Return the [X, Y] coordinate for the center point of the cell that contains the specified text.  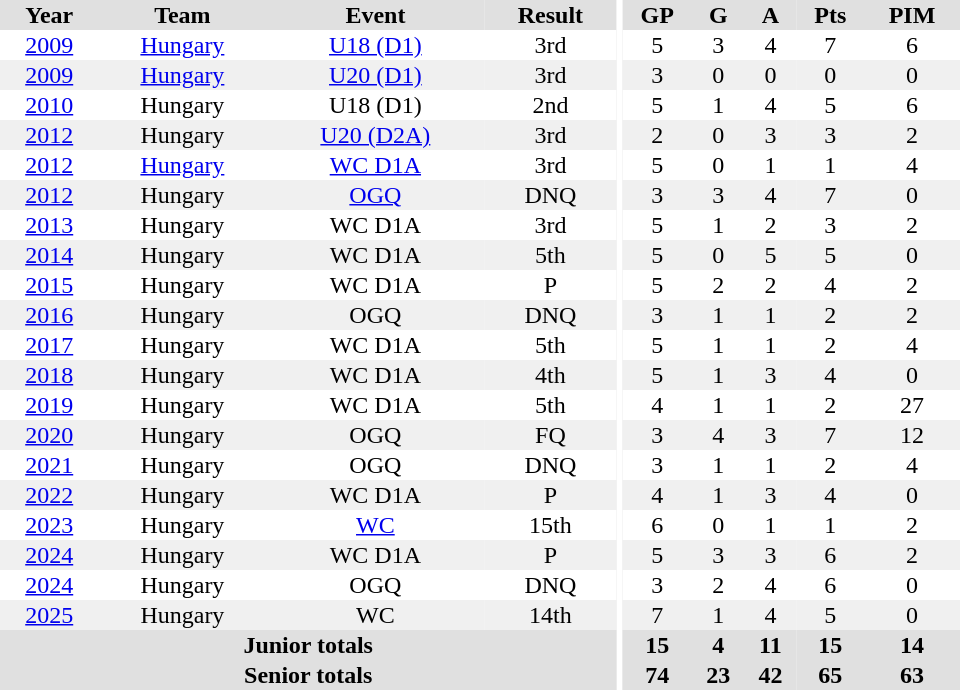
2018 [49, 375]
2025 [49, 615]
Result [550, 15]
Event [375, 15]
GP [657, 15]
2010 [49, 105]
Year [49, 15]
Pts [830, 15]
15th [550, 525]
Junior totals [308, 645]
63 [912, 675]
2023 [49, 525]
2015 [49, 285]
2017 [49, 345]
14 [912, 645]
Senior totals [308, 675]
FQ [550, 435]
U20 (D2A) [375, 135]
23 [718, 675]
2016 [49, 315]
2014 [49, 255]
PIM [912, 15]
2022 [49, 495]
14th [550, 615]
2019 [49, 405]
74 [657, 675]
4th [550, 375]
42 [770, 675]
Team [182, 15]
2nd [550, 105]
2020 [49, 435]
27 [912, 405]
2021 [49, 465]
G [718, 15]
11 [770, 645]
U20 (D1) [375, 75]
12 [912, 435]
65 [830, 675]
2013 [49, 225]
A [770, 15]
